For the text-containing cell, return its midpoint in (x, y) coordinate format. 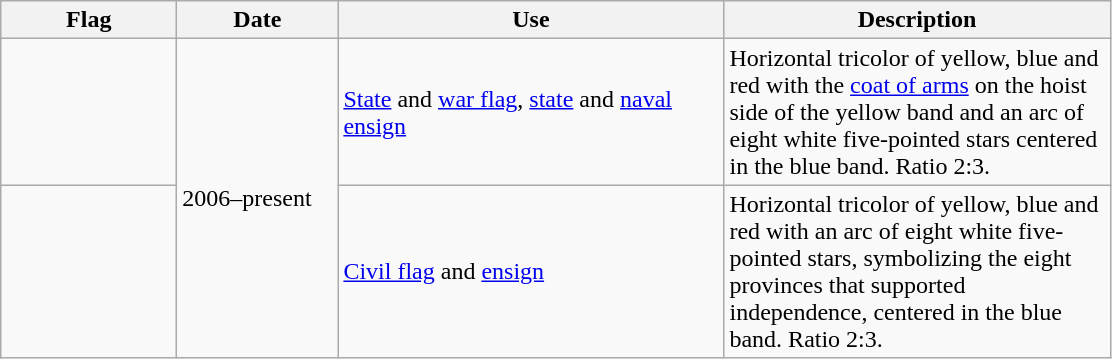
Use (531, 20)
Date (258, 20)
Description (917, 20)
Flag (89, 20)
Civil flag and ensign (531, 272)
State and war flag, state and naval ensign (531, 112)
2006–present (258, 198)
